Search for the cell housing the specified text and yield its (X, Y) center coordinate. 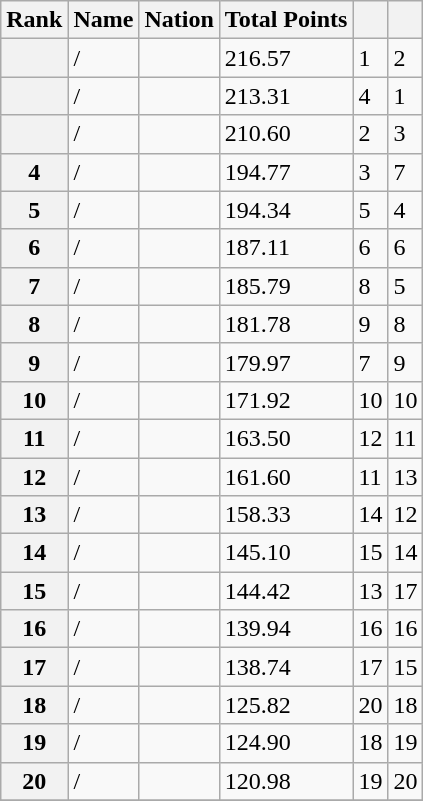
124.90 (286, 743)
158.33 (286, 515)
181.78 (286, 324)
179.97 (286, 362)
Name (104, 20)
213.31 (286, 96)
125.82 (286, 705)
120.98 (286, 781)
210.60 (286, 134)
139.94 (286, 629)
216.57 (286, 58)
144.42 (286, 591)
163.50 (286, 438)
185.79 (286, 286)
Total Points (286, 20)
187.11 (286, 248)
194.77 (286, 172)
138.74 (286, 667)
Nation (179, 20)
Rank (34, 20)
161.60 (286, 477)
145.10 (286, 553)
194.34 (286, 210)
171.92 (286, 400)
